Identify which cell holds the provided text, then report its [X, Y] central coordinate. 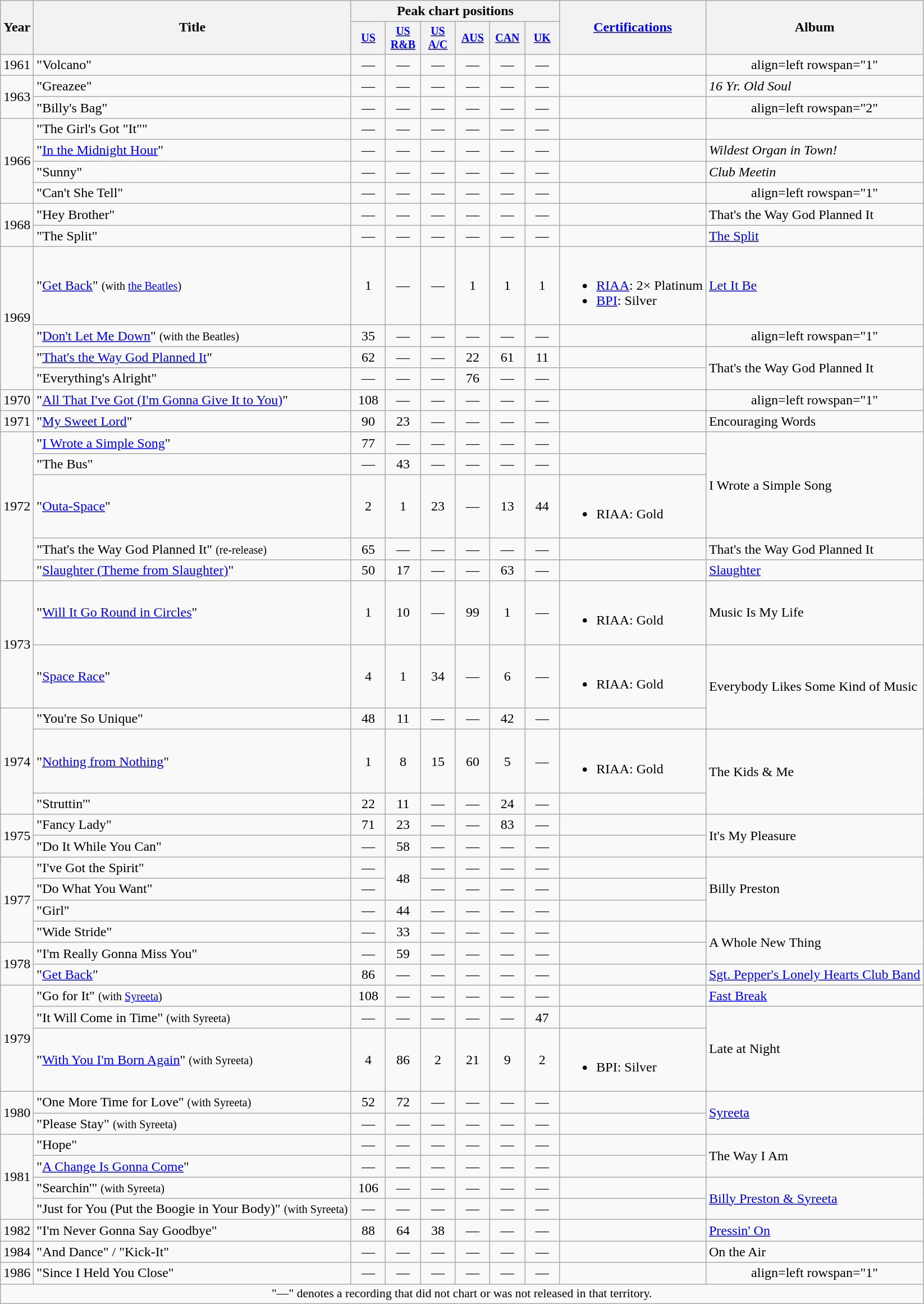
"Volcano" [192, 65]
"Since I Held You Close" [192, 1273]
"The Girl's Got "It"" [192, 129]
42 [507, 719]
47 [542, 1017]
Billy Preston & Syreeta [814, 1198]
8 [403, 762]
The Kids & Me [814, 772]
99 [473, 613]
I Wrote a Simple Song [814, 485]
1986 [17, 1273]
"Get Back" [192, 974]
"Do What You Want" [192, 889]
"The Bus" [192, 464]
"One More Time for Love" (with Syreeta) [192, 1102]
Everybody Likes Some Kind of Music [814, 687]
"Hey Brother" [192, 215]
24 [507, 804]
RIAA: 2× PlatinumBPI: Silver [633, 286]
"I Wrote a Simple Song" [192, 443]
"Searchin'" (with Syreeta) [192, 1188]
Fast Break [814, 996]
1963 [17, 97]
It's My Pleasure [814, 836]
Title [192, 28]
Billy Preston [814, 889]
15 [438, 762]
"Can't She Tell" [192, 193]
59 [403, 953]
The Way I Am [814, 1156]
The Split [814, 236]
106 [368, 1188]
"Hope" [192, 1145]
"Girl" [192, 910]
17 [403, 570]
On the Air [814, 1252]
US A/C [438, 38]
"Get Back" (with the Beatles) [192, 286]
52 [368, 1102]
Music Is My Life [814, 613]
"You're So Unique" [192, 719]
21 [473, 1059]
16 Yr. Old Soul [814, 86]
Slaughter [814, 570]
1973 [17, 645]
"And Dance" / "Kick-It" [192, 1252]
90 [368, 421]
"Space Race" [192, 676]
Encouraging Words [814, 421]
"Billy's Bag" [192, 107]
A Whole New Thing [814, 942]
"That's the Way God Planned It" (re-release) [192, 549]
71 [368, 825]
US [368, 38]
1978 [17, 964]
64 [403, 1230]
Let It Be [814, 286]
5 [507, 762]
Late at Night [814, 1049]
Wildest Organ in Town! [814, 151]
"It Will Come in Time" (with Syreeta) [192, 1017]
1979 [17, 1038]
"That's the Way God Planned It" [192, 357]
1984 [17, 1252]
50 [368, 570]
63 [507, 570]
Pressin' On [814, 1230]
"With You I'm Born Again" (with Syreeta) [192, 1059]
"Fancy Lady" [192, 825]
72 [403, 1102]
"Go for It" (with Syreeta) [192, 996]
US R&B [403, 38]
BPI: Silver [633, 1059]
76 [473, 379]
"In the Midnight Hour" [192, 151]
Peak chart positions [455, 11]
"Slaughter (Theme from Slaughter)" [192, 570]
1970 [17, 400]
13 [507, 507]
65 [368, 549]
Album [814, 28]
"I'm Really Gonna Miss You" [192, 953]
1972 [17, 507]
1974 [17, 762]
10 [403, 613]
"Nothing from Nothing" [192, 762]
UK [542, 38]
"Do It While You Can" [192, 846]
77 [368, 443]
1968 [17, 225]
88 [368, 1230]
1975 [17, 836]
61 [507, 357]
"I've Got the Spirit" [192, 868]
"My Sweet Lord" [192, 421]
33 [403, 932]
CAN [507, 38]
"A Change Is Gonna Come" [192, 1166]
1971 [17, 421]
Club Meetin [814, 172]
"Wide Stride" [192, 932]
"Just for You (Put the Boogie in Your Body)" (with Syreeta) [192, 1209]
60 [473, 762]
"All That I've Got (I'm Gonna Give It to You)" [192, 400]
35 [368, 336]
"Sunny" [192, 172]
"Struttin'" [192, 804]
1969 [17, 318]
1980 [17, 1113]
Certifications [633, 28]
"Don't Let Me Down" (with the Beatles) [192, 336]
43 [403, 464]
6 [507, 676]
"Everything's Alright" [192, 379]
"Outa-Space" [192, 507]
1961 [17, 65]
38 [438, 1230]
"Please Stay" (with Syreeta) [192, 1124]
34 [438, 676]
62 [368, 357]
1966 [17, 161]
"—" denotes a recording that did not chart or was not released in that territory. [462, 1294]
1982 [17, 1230]
Syreeta [814, 1113]
"The Split" [192, 236]
58 [403, 846]
9 [507, 1059]
align=left rowspan="2" [814, 107]
1981 [17, 1177]
1977 [17, 900]
"Will It Go Round in Circles" [192, 613]
"Greazee" [192, 86]
Year [17, 28]
83 [507, 825]
Sgt. Pepper's Lonely Hearts Club Band [814, 974]
"I'm Never Gonna Say Goodbye" [192, 1230]
AUS [473, 38]
